Output the [X, Y] coordinate of the center of the cell containing the given text.  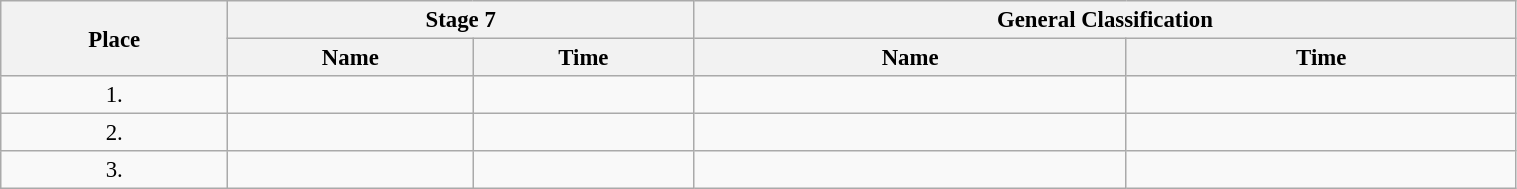
Place [114, 38]
3. [114, 170]
General Classification [1105, 20]
Stage 7 [461, 20]
1. [114, 95]
2. [114, 133]
